Detect which cell encompasses the target text, then output its [x, y] center coordinate. 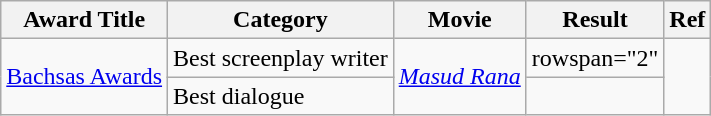
Bachsas Awards [84, 77]
Result [595, 20]
Best dialogue [281, 96]
Ref [688, 20]
Best screenplay writer [281, 58]
Category [281, 20]
Award Title [84, 20]
Movie [460, 20]
rowspan="2" [595, 58]
Masud Rana [460, 77]
